Search for the cell housing the specified text and yield its [X, Y] center coordinate. 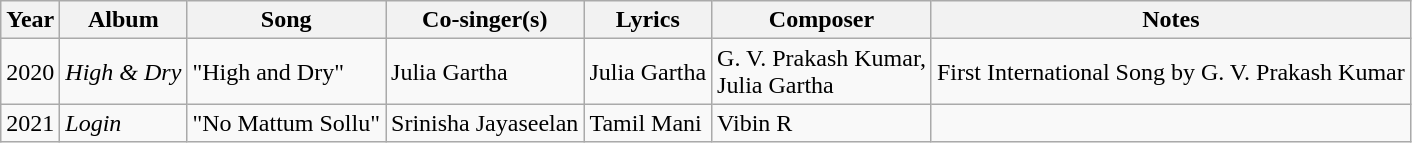
2021 [30, 123]
Vibin R [822, 123]
Year [30, 20]
Lyrics [648, 20]
Notes [1170, 20]
Song [286, 20]
Tamil Mani [648, 123]
Co-singer(s) [485, 20]
"No Mattum Sollu" [286, 123]
Srinisha Jayaseelan [485, 123]
Login [124, 123]
2020 [30, 72]
"High and Dry" [286, 72]
Composer [822, 20]
High & Dry [124, 72]
G. V. Prakash Kumar,Julia Gartha [822, 72]
Album [124, 20]
First International Song by G. V. Prakash Kumar [1170, 72]
